Scan for the cell matching the given text and deliver its [X, Y] coordinate at center. 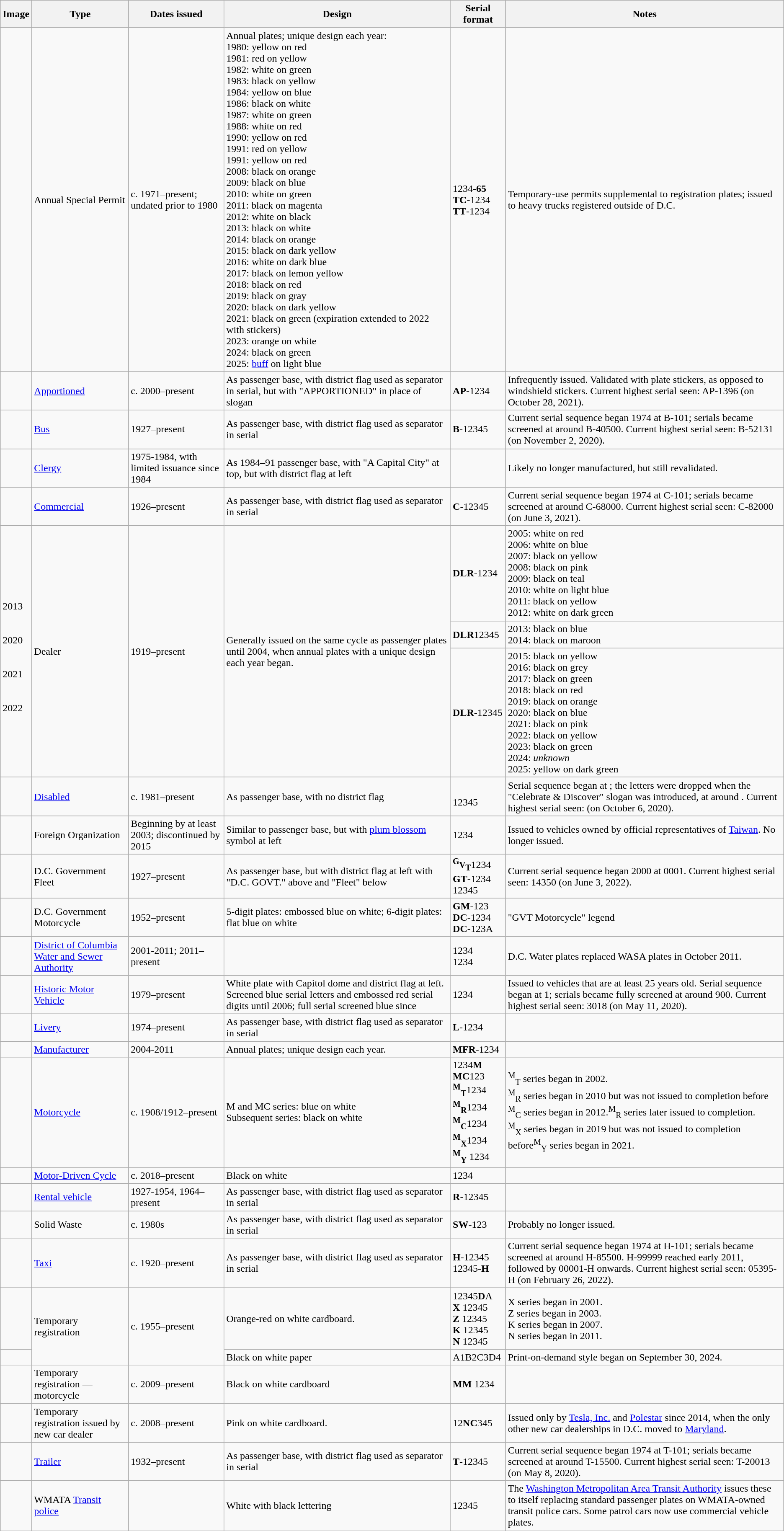
12NC345 [478, 1423]
c. 1980s [176, 1225]
1979–present [176, 994]
12341234 [478, 956]
2013: black on blue2014: black on maroon [645, 634]
Foreign Organization [80, 835]
WMATA Transit police [80, 1505]
Infrequently issued. Validated with plate stickers, as opposed to windshield stickers. Current highest serial seen: AP-1396 (on October 28, 2021). [645, 391]
DLR-1234 [478, 573]
Rental vehicle [80, 1197]
Print-on-demand style began on September 30, 2024. [645, 1357]
1234MMC123MT1234MR1234MC1234MX1234MY 1234 [478, 1113]
Likely no longer manufactured, but still revalidated. [645, 468]
L-1234 [478, 1027]
Livery [80, 1027]
AP-1234 [478, 391]
Notes [645, 14]
White with black lettering [338, 1505]
Clergy [80, 468]
1952–present [176, 917]
c. 2008–present [176, 1423]
DLR-12345 [478, 713]
Current serial sequence began 1974 at B-101; serials became screened at around B-40500. Current highest serial seen: B-52131 (on November 2, 2020). [645, 429]
2013202020212022 [16, 651]
D.C. Government Fleet [80, 876]
Manufacturer [80, 1049]
D.C. Government Motorcycle [80, 917]
c. 2009–present [176, 1384]
Issued to vehicles owned by official representatives of Taiwan. No longer issued. [645, 835]
Solid Waste [80, 1225]
R-12345 [478, 1197]
c. 1920–present [176, 1263]
12345DAX 12345Z 12345K 12345N 12345 [478, 1319]
Dealer [80, 651]
1932–present [176, 1461]
Current serial sequence began 1974 at T-101; serials became screened at around T-15500. Current highest serial seen: T-20013 (on May 8, 2020). [645, 1461]
Type [80, 14]
Annual plates; unique design each year. [338, 1049]
Temporary-use permits supplemental to registration plates; issued to heavy trucks registered outside of D.C. [645, 199]
c. 1908/1912–present [176, 1113]
C-12345 [478, 506]
Similar to passenger base, but with plum blossom symbol at left [338, 835]
H-1234512345-H [478, 1263]
MM 1234 [478, 1384]
Dates issued [176, 14]
Current serial sequence began 2000 at 0001. Current highest serial seen: 14350 (on June 3, 2022). [645, 876]
Black on white paper [338, 1357]
D.C. Water plates replaced WASA plates in October 2011. [645, 956]
Black on white [338, 1176]
Probably no longer issued. [645, 1225]
5-digit plates: embossed blue on white; 6-digit plates: flat blue on white [338, 917]
1234-65TC-1234TT-1234 [478, 199]
Orange-red on white cardboard. [338, 1319]
Temporary registration — motorcycle [80, 1384]
Black on white cardboard [338, 1384]
c. 2018–present [176, 1176]
Temporary registration [80, 1327]
Current serial sequence began 1974 at C-101; serials became screened at around C-68000. Current highest serial seen: C-82000 (on June 3, 2021). [645, 506]
District of Columbia Water and Sewer Authority [80, 956]
GVT1234GT-1234 12345 [478, 876]
Issued only by Tesla, Inc. and Polestar since 2014, when the only other new car dealerships in D.C. moved to Maryland. [645, 1423]
B-12345 [478, 429]
Pink on white cardboard. [338, 1423]
1927-1954, 1964–present [176, 1197]
A1B2C3D4 [478, 1357]
Beginning by at least 2003; discontinued by 2015 [176, 835]
MFR-1234 [478, 1049]
c. 1981–present [176, 796]
As passenger base, with no district flag [338, 796]
1974–present [176, 1027]
Trailer [80, 1461]
c. 1955–present [176, 1327]
1975-1984, with limited issuance since 1984 [176, 468]
SW-123 [478, 1225]
Motorcycle [80, 1113]
c. 1971–present; undated prior to 1980 [176, 199]
1926–present [176, 506]
DLR12345 [478, 634]
Disabled [80, 796]
As passenger base, with district flag used as separator in serial, but with "APPORTIONED" in place of slogan [338, 391]
Historic Motor Vehicle [80, 994]
As 1984–91 passenger base, with "A Capital City" at top, but with district flag at left [338, 468]
Generally issued on the same cycle as passenger plates until 2004, when annual plates with a unique design each year began. [338, 651]
Motor-Driven Cycle [80, 1176]
X series began in 2001.Z series began in 2003.K series began in 2007.N series began in 2011. [645, 1319]
GM-123DC-1234DC-123A [478, 917]
As passenger base, but with district flag at left with "D.C. GOVT." above and "Fleet" below [338, 876]
Apportioned [80, 391]
Annual Special Permit [80, 199]
Taxi [80, 1263]
1919–present [176, 651]
M and MC series: blue on whiteSubsequent series: black on white [338, 1113]
Image [16, 14]
2004-2011 [176, 1049]
c. 2000–present [176, 391]
Commercial [80, 506]
Design [338, 14]
T-12345 [478, 1461]
Serial format [478, 14]
2001-2011; 2011–present [176, 956]
Bus [80, 429]
"GVT Motorcycle" legend [645, 917]
Temporary registration issued by new car dealer [80, 1423]
